Extract the [x, y] coordinate from the center of the cell holding the provided text.  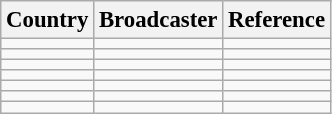
Country [48, 20]
Reference [277, 20]
Broadcaster [158, 20]
